Search for the cell housing the specified text and yield its (X, Y) center coordinate. 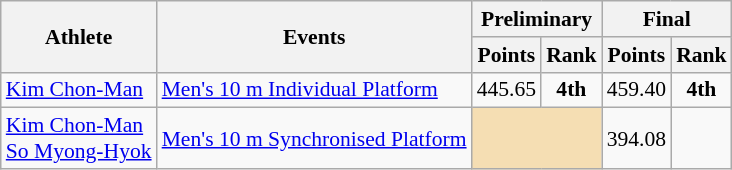
Kim Chon-Man (79, 90)
Athlete (79, 36)
445.65 (506, 90)
Events (314, 36)
Preliminary (537, 19)
394.08 (636, 138)
Men's 10 m Synchronised Platform (314, 138)
Kim Chon-ManSo Myong-Hyok (79, 138)
459.40 (636, 90)
Final (667, 19)
Men's 10 m Individual Platform (314, 90)
